Detect which cell encompasses the target text, then output its [X, Y] center coordinate. 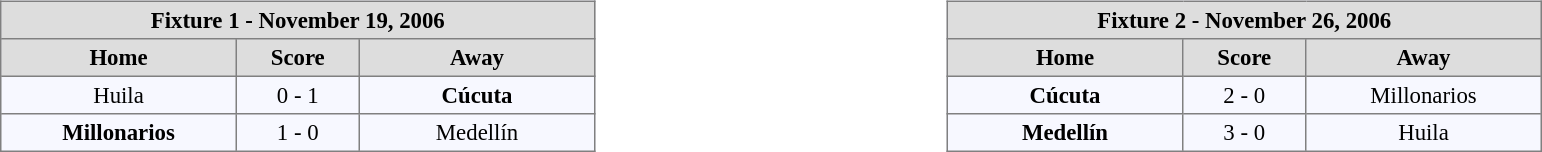
3 - 0 [1244, 133]
Fixture 2 - November 26, 2006 [1244, 20]
0 - 1 [298, 95]
Fixture 1 - November 19, 2006 [298, 20]
2 - 0 [1244, 95]
1 - 0 [298, 133]
